Return [x, y] of the center of cell containing provided text 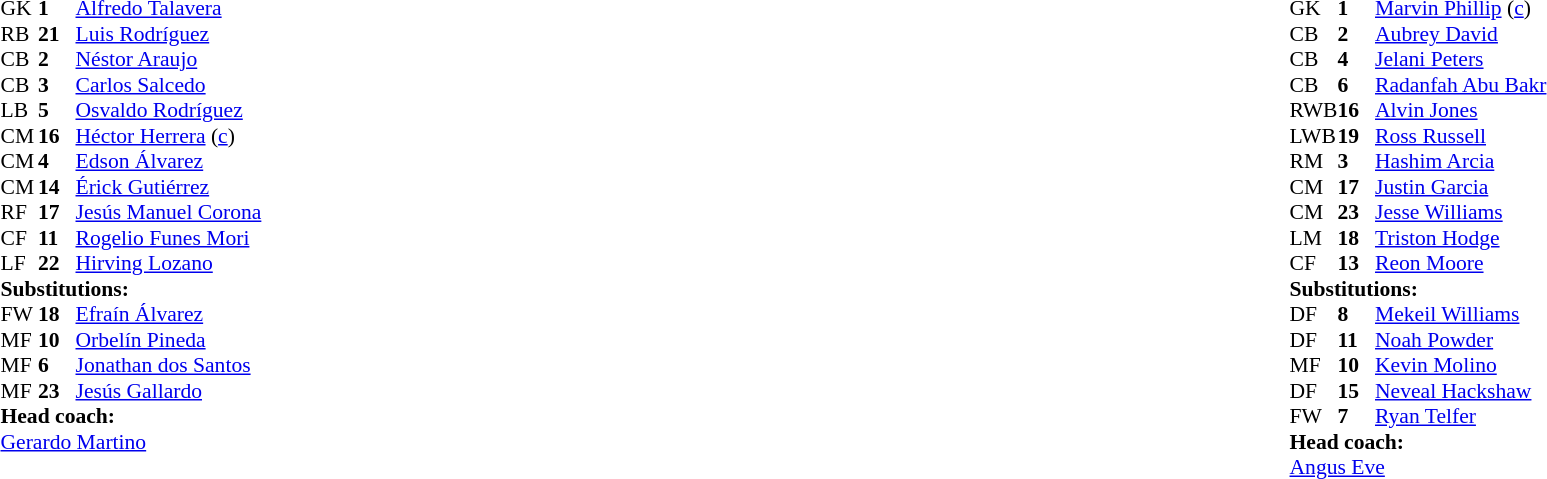
Rogelio Funes Mori [169, 238]
21 [57, 34]
Ross Russell [1460, 136]
Reon Moore [1460, 263]
RM [1314, 161]
Jesús Manuel Corona [169, 213]
Hashim Arcia [1460, 161]
8 [1357, 315]
Kevin Molino [1460, 365]
Edson Álvarez [169, 161]
RF [19, 213]
RB [19, 34]
5 [57, 111]
Osvaldo Rodríguez [169, 111]
Noah Powder [1460, 340]
LM [1314, 238]
LWB [1314, 136]
22 [57, 263]
Jesse Williams [1460, 213]
7 [1357, 417]
Gerardo Martino [130, 442]
19 [1357, 136]
Jonathan dos Santos [169, 365]
Radanfah Abu Bakr [1460, 85]
Mekeil Williams [1460, 315]
Justin Garcia [1460, 187]
Jelani Peters [1460, 59]
Triston Hodge [1460, 238]
15 [1357, 391]
Ryan Telfer [1460, 417]
Efraín Álvarez [169, 315]
Érick Gutiérrez [169, 187]
Neveal Hackshaw [1460, 391]
Hirving Lozano [169, 263]
Carlos Salcedo [169, 85]
13 [1357, 263]
Néstor Araujo [169, 59]
Alvin Jones [1460, 111]
Héctor Herrera (c) [169, 136]
Orbelín Pineda [169, 340]
RWB [1314, 111]
14 [57, 187]
Aubrey David [1460, 34]
Luis Rodríguez [169, 34]
LF [19, 263]
Jesús Gallardo [169, 391]
LB [19, 111]
